Pinpoint the cell where the given text exists, returning its (X, Y) midpoint coordinate. 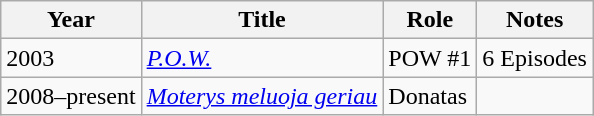
Moterys meluoja geriau (262, 96)
2008–present (71, 96)
Title (262, 20)
2003 (71, 58)
6 Episodes (535, 58)
Notes (535, 20)
Donatas (430, 96)
P.O.W. (262, 58)
POW #1 (430, 58)
Year (71, 20)
Role (430, 20)
